Search for the cell housing the specified text and yield its [X, Y] center coordinate. 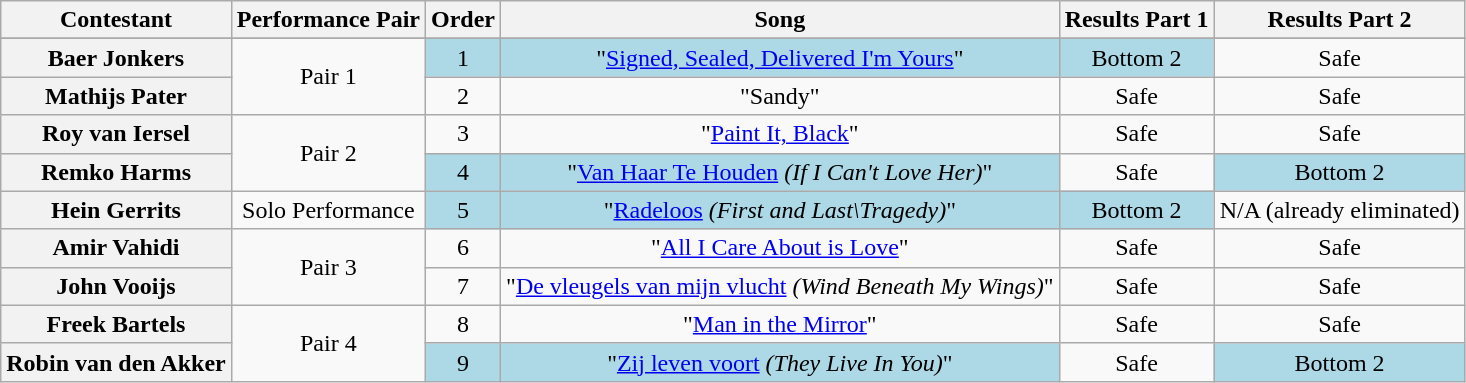
Contestant [116, 20]
"Sandy" [780, 96]
"Radeloos (First and Last\Tragedy)" [780, 210]
Pair 2 [328, 153]
Pair 4 [328, 343]
Mathijs Pater [116, 96]
Roy van Iersel [116, 134]
"Signed, Sealed, Delivered I'm Yours" [780, 58]
"Paint It, Black" [780, 134]
7 [464, 286]
Results Part 1 [1136, 20]
Performance Pair [328, 20]
6 [464, 248]
"Van Haar Te Houden (If I Can't Love Her)" [780, 172]
N/A (already eliminated) [1340, 210]
"Zij leven voort (They Live In You)" [780, 362]
2 [464, 96]
"De vleugels van mijn vlucht (Wind Beneath My Wings)" [780, 286]
John Vooijs [116, 286]
Solo Performance [328, 210]
Freek Bartels [116, 324]
4 [464, 172]
Robin van den Akker [116, 362]
Hein Gerrits [116, 210]
Results Part 2 [1340, 20]
Baer Jonkers [116, 58]
Amir Vahidi [116, 248]
5 [464, 210]
Song [780, 20]
Pair 1 [328, 77]
1 [464, 58]
"Man in the Mirror" [780, 324]
Pair 3 [328, 267]
Remko Harms [116, 172]
9 [464, 362]
"All I Care About is Love" [780, 248]
8 [464, 324]
Order [464, 20]
3 [464, 134]
